Capture the cell that displays the provided text and extract its (x, y) central coordinate. 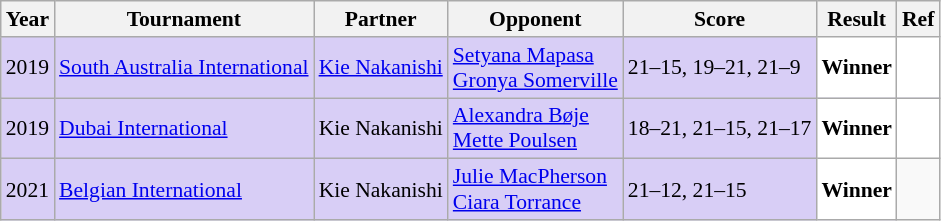
Julie MacPherson Ciara Torrance (536, 190)
21–15, 19–21, 21–9 (720, 68)
Score (720, 19)
Dubai International (184, 128)
18–21, 21–15, 21–17 (720, 128)
Opponent (536, 19)
21–12, 21–15 (720, 190)
Partner (381, 19)
Setyana Mapasa Gronya Somerville (536, 68)
South Australia International (184, 68)
Alexandra Bøje Mette Poulsen (536, 128)
2021 (28, 190)
Result (856, 19)
Belgian International (184, 190)
Tournament (184, 19)
Ref (918, 19)
Year (28, 19)
